Return the (X, Y) coordinate for the center point of the cell that contains the specified text.  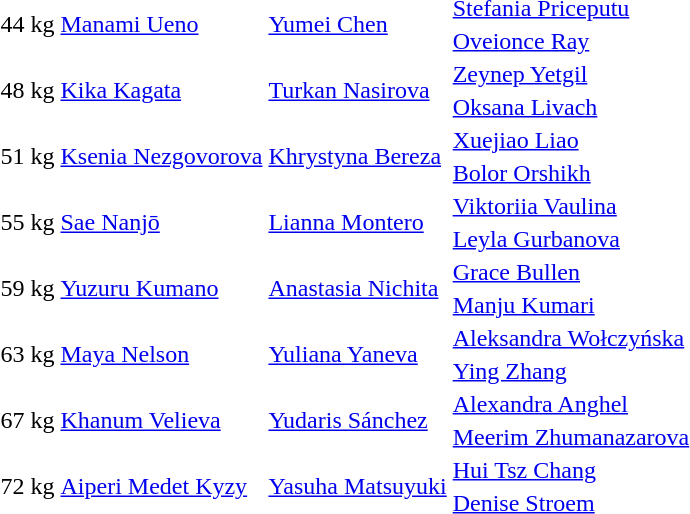
Lianna Montero (358, 222)
Sae Nanjō (162, 222)
Yudaris Sánchez (358, 420)
Kika Kagata (162, 90)
Khanum Velieva (162, 420)
Khrystyna Bereza (358, 156)
Yuliana Yaneva (358, 354)
Turkan Nasirova (358, 90)
Ksenia Nezgovorova (162, 156)
Yuzuru Kumano (162, 288)
Anastasia Nichita (358, 288)
Maya Nelson (162, 354)
